Provide the (x, y) coordinate of the cell's center where the given text is located.  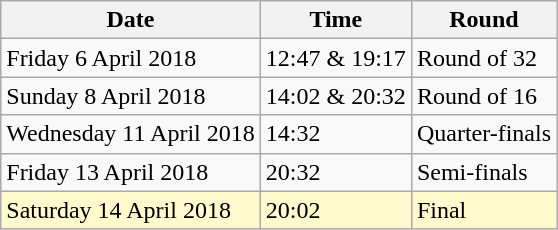
Round (484, 20)
Sunday 8 April 2018 (131, 96)
Friday 6 April 2018 (131, 58)
Friday 13 April 2018 (131, 172)
Final (484, 210)
14:32 (336, 134)
Wednesday 11 April 2018 (131, 134)
Saturday 14 April 2018 (131, 210)
20:32 (336, 172)
Round of 32 (484, 58)
20:02 (336, 210)
Round of 16 (484, 96)
Date (131, 20)
12:47 & 19:17 (336, 58)
14:02 & 20:32 (336, 96)
Quarter-finals (484, 134)
Semi-finals (484, 172)
Time (336, 20)
